From the cell containing the given text, extract its center point as [x, y] coordinate. 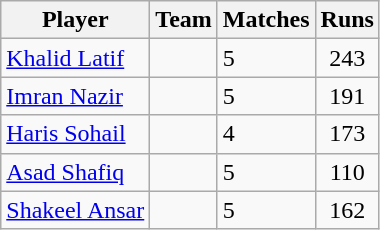
Team [184, 20]
Asad Shafiq [76, 172]
Matches [266, 20]
Player [76, 20]
191 [347, 96]
Haris Sohail [76, 134]
4 [266, 134]
Runs [347, 20]
162 [347, 210]
243 [347, 58]
173 [347, 134]
Khalid Latif [76, 58]
Imran Nazir [76, 96]
110 [347, 172]
Shakeel Ansar [76, 210]
